Scan for the cell matching the given text and deliver its [x, y] coordinate at center. 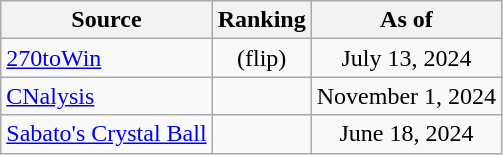
November 1, 2024 [406, 96]
Ranking [262, 20]
(flip) [262, 58]
As of [406, 20]
Sabato's Crystal Ball [106, 134]
June 18, 2024 [406, 134]
CNalysis [106, 96]
270toWin [106, 58]
July 13, 2024 [406, 58]
Source [106, 20]
